Extract the [X, Y] coordinate from the center of the cell holding the provided text.  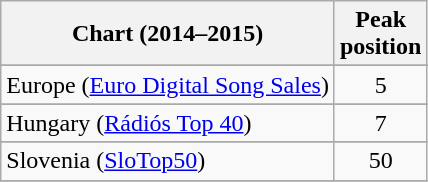
Peakposition [380, 34]
Chart (2014–2015) [168, 34]
7 [380, 123]
Slovenia (SloTop50) [168, 161]
50 [380, 161]
Europe (Euro Digital Song Sales) [168, 85]
5 [380, 85]
Hungary (Rádiós Top 40) [168, 123]
